Detect which cell encompasses the target text, then output its [X, Y] center coordinate. 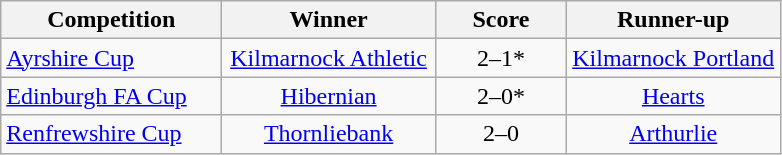
2–0 [500, 134]
Kilmarnock Portland [673, 58]
Renfrewshire Cup [112, 134]
2–0* [500, 96]
Competition [112, 20]
Arthurlie [673, 134]
Ayrshire Cup [112, 58]
Winner [329, 20]
Edinburgh FA Cup [112, 96]
Runner-up [673, 20]
Kilmarnock Athletic [329, 58]
Score [500, 20]
Hibernian [329, 96]
Thornliebank [329, 134]
Hearts [673, 96]
2–1* [500, 58]
